For the text-containing cell, return its midpoint in (x, y) coordinate format. 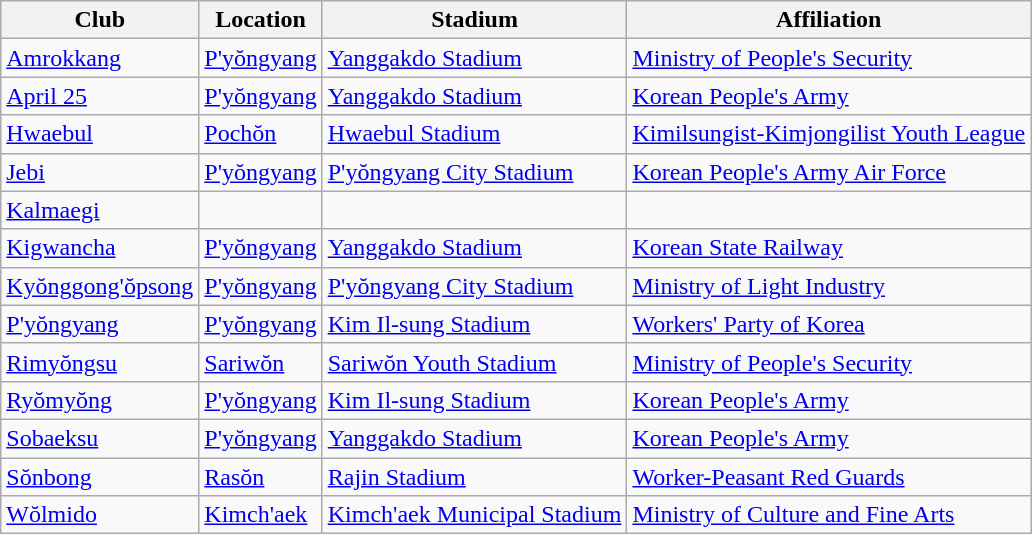
Ministry of Culture and Fine Arts (829, 515)
Stadium (474, 20)
Sobaeksu (100, 438)
Rasŏn (260, 477)
Kalmaegi (100, 210)
Sŏnbong (100, 477)
Ministry of Light Industry (829, 286)
April 25 (100, 96)
Sariwŏn Youth Stadium (474, 362)
Pochŏn (260, 134)
Amrokkang (100, 58)
Jebi (100, 172)
Hwaebul (100, 134)
Rajin Stadium (474, 477)
Club (100, 20)
Kimch'aek Municipal Stadium (474, 515)
Korean People's Army Air Force (829, 172)
Worker-Peasant Red Guards (829, 477)
Rimyŏngsu (100, 362)
Kimilsungist-Kimjongilist Youth League (829, 134)
Affiliation (829, 20)
Kimch'aek (260, 515)
Workers' Party of Korea (829, 324)
Ryŏmyŏng (100, 400)
Korean State Railway (829, 248)
Location (260, 20)
Wŏlmido (100, 515)
Kigwancha (100, 248)
Hwaebul Stadium (474, 134)
Kyŏnggong'ŏpsong (100, 286)
Sariwŏn (260, 362)
